For the text-containing cell, return its midpoint in (x, y) coordinate format. 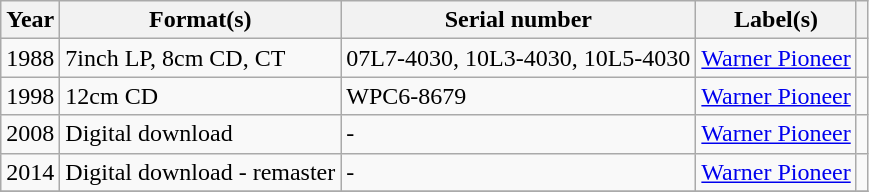
Format(s) (200, 20)
2008 (30, 134)
7inch LP, 8cm CD, CT (200, 58)
Year (30, 20)
Digital download (200, 134)
2014 (30, 172)
Label(s) (776, 20)
WPC6-8679 (518, 96)
1988 (30, 58)
12cm CD (200, 96)
1998 (30, 96)
Serial number (518, 20)
Digital download - remaster (200, 172)
07L7-4030, 10L3-4030, 10L5-4030 (518, 58)
